Return the [x, y] coordinate for the center point of the cell that contains the specified text.  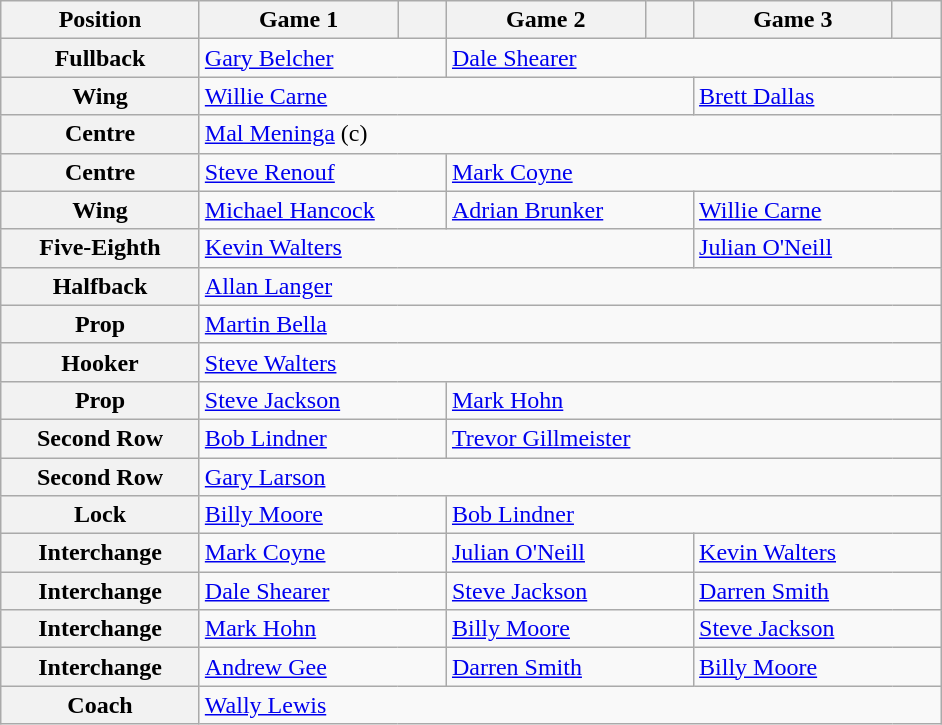
Andrew Gee [322, 667]
Martin Bella [570, 324]
Fullback [100, 58]
Game 2 [546, 20]
Steve Walters [570, 362]
Allan Langer [570, 286]
Lock [100, 515]
Brett Dallas [818, 96]
Gary Belcher [322, 58]
Coach [100, 705]
Gary Larson [570, 477]
Trevor Gillmeister [693, 438]
Halfback [100, 286]
Wally Lewis [570, 705]
Steve Renouf [322, 172]
Hooker [100, 362]
Five-Eighth [100, 248]
Game 3 [794, 20]
Adrian Brunker [570, 210]
Michael Hancock [322, 210]
Mal Meninga (c) [570, 134]
Game 1 [298, 20]
Position [100, 20]
